Locate the cell with the specified text and output its [x, y] center coordinate. 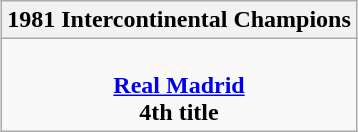
Real Madrid 4th title [180, 85]
1981 Intercontinental Champions [180, 20]
